From the cell containing the given text, extract its center point as [X, Y] coordinate. 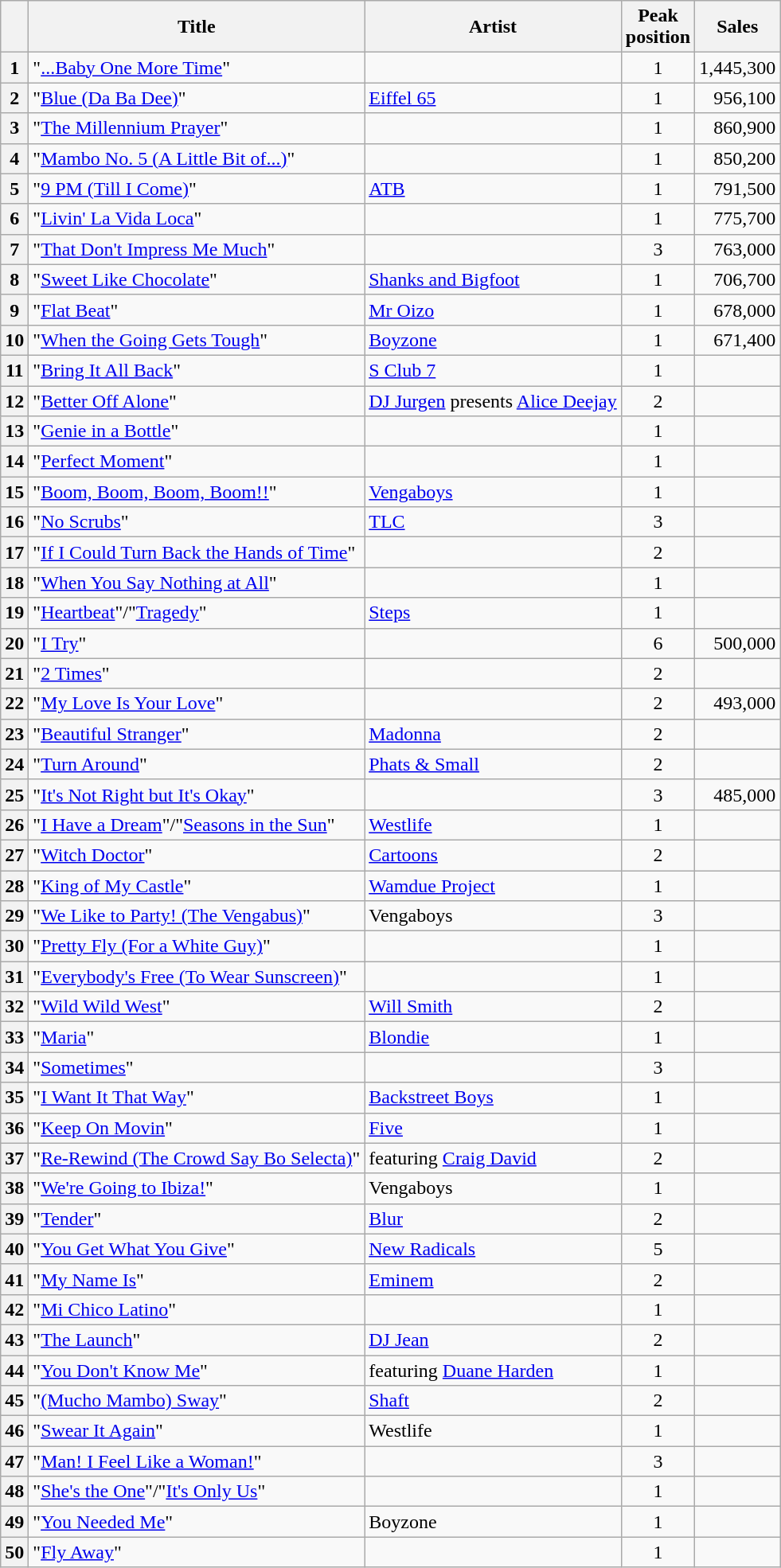
"You Get What You Give" [197, 1249]
featuring Craig David [494, 1158]
"Witch Doctor" [197, 855]
"Sometimes" [197, 1067]
S Club 7 [494, 370]
29 [14, 916]
"Tender" [197, 1219]
11 [14, 370]
33 [14, 1037]
featuring Duane Harden [494, 1370]
Title [197, 27]
13 [14, 431]
"I Try" [197, 643]
"If I Could Turn Back the Hands of Time" [197, 552]
Shanks and Bigfoot [494, 279]
8 [14, 279]
19 [14, 613]
"My Love Is Your Love" [197, 704]
"9 PM (Till I Come)" [197, 189]
485,000 [737, 794]
"Turn Around" [197, 764]
20 [14, 643]
Will Smith [494, 1007]
Madonna [494, 734]
27 [14, 855]
500,000 [737, 643]
48 [14, 1492]
671,400 [737, 340]
"King of My Castle" [197, 886]
Backstreet Boys [494, 1098]
"That Don't Impress Me Much" [197, 249]
"(Mucho Mambo) Sway" [197, 1401]
"Bring It All Back" [197, 370]
44 [14, 1370]
50 [14, 1552]
"Pretty Fly (For a White Guy)" [197, 946]
28 [14, 886]
"Mi Chico Latino" [197, 1309]
TLC [494, 522]
678,000 [737, 310]
"Re-Rewind (The Crowd Say Bo Selecta)" [197, 1158]
New Radicals [494, 1249]
"No Scrubs" [197, 522]
"Wild Wild West" [197, 1007]
"Better Off Alone" [197, 400]
"Heartbeat"/"Tragedy" [197, 613]
"Livin' La Vida Loca" [197, 219]
"You Needed Me" [197, 1522]
Wamdue Project [494, 886]
26 [14, 825]
"It's Not Right but It's Okay" [197, 794]
"Swear It Again" [197, 1431]
706,700 [737, 279]
14 [14, 462]
"...Baby One More Time" [197, 68]
"2 Times" [197, 673]
23 [14, 734]
"Boom, Boom, Boom, Boom!!" [197, 492]
17 [14, 552]
"Beautiful Stranger" [197, 734]
40 [14, 1249]
43 [14, 1340]
DJ Jean [494, 1340]
956,100 [737, 98]
47 [14, 1461]
ATB [494, 189]
42 [14, 1309]
Sales [737, 27]
860,900 [737, 128]
37 [14, 1158]
Steps [494, 613]
31 [14, 977]
39 [14, 1219]
9 [14, 310]
1,445,300 [737, 68]
Shaft [494, 1401]
Artist [494, 27]
"We Like to Party! (The Vengabus)" [197, 916]
"I Have a Dream"/"Seasons in the Sun" [197, 825]
Phats & Small [494, 764]
"Flat Beat" [197, 310]
"The Millennium Prayer" [197, 128]
Cartoons [494, 855]
22 [14, 704]
Peakposition [658, 27]
25 [14, 794]
"When the Going Gets Tough" [197, 340]
41 [14, 1279]
10 [14, 340]
Five [494, 1128]
Blur [494, 1219]
"I Want It That Way" [197, 1098]
15 [14, 492]
"Genie in a Bottle" [197, 431]
34 [14, 1067]
30 [14, 946]
"Sweet Like Chocolate" [197, 279]
791,500 [737, 189]
49 [14, 1522]
493,000 [737, 704]
"The Launch" [197, 1340]
Blondie [494, 1037]
"Mambo No. 5 (A Little Bit of...)" [197, 158]
"Fly Away" [197, 1552]
35 [14, 1098]
"Man! I Feel Like a Woman!" [197, 1461]
"We're Going to Ibiza!" [197, 1188]
18 [14, 583]
"Maria" [197, 1037]
7 [14, 249]
12 [14, 400]
"Keep On Movin" [197, 1128]
38 [14, 1188]
32 [14, 1007]
46 [14, 1431]
4 [14, 158]
"You Don't Know Me" [197, 1370]
"She's the One"/"It's Only Us" [197, 1492]
Eminem [494, 1279]
"My Name Is" [197, 1279]
763,000 [737, 249]
"Perfect Moment" [197, 462]
"When You Say Nothing at All" [197, 583]
16 [14, 522]
775,700 [737, 219]
DJ Jurgen presents Alice Deejay [494, 400]
"Everybody's Free (To Wear Sunscreen)" [197, 977]
24 [14, 764]
Mr Oizo [494, 310]
Eiffel 65 [494, 98]
36 [14, 1128]
21 [14, 673]
45 [14, 1401]
850,200 [737, 158]
"Blue (Da Ba Dee)" [197, 98]
